From the cell containing the given text, extract its center point as (x, y) coordinate. 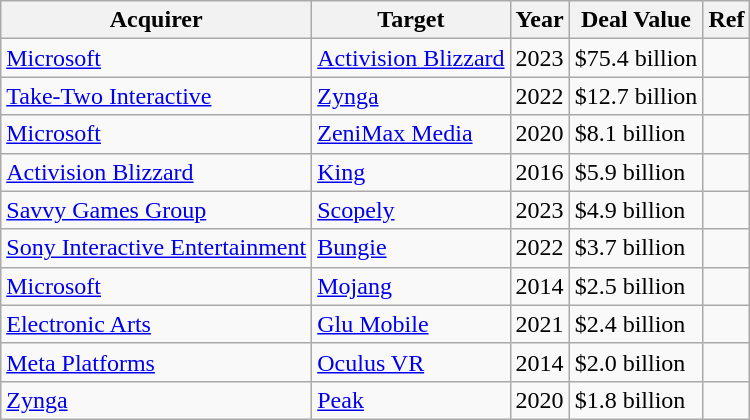
$3.7 billion (636, 248)
Meta Platforms (156, 362)
Electronic Arts (156, 324)
Bungie (411, 248)
Target (411, 20)
$12.7 billion (636, 96)
Ref (726, 20)
Peak (411, 400)
Year (540, 20)
$2.4 billion (636, 324)
Scopely (411, 210)
$2.0 billion (636, 362)
$4.9 billion (636, 210)
Deal Value (636, 20)
Mojang (411, 286)
Glu Mobile (411, 324)
$1.8 billion (636, 400)
Take-Two Interactive (156, 96)
Savvy Games Group (156, 210)
Sony Interactive Entertainment (156, 248)
$8.1 billion (636, 134)
2021 (540, 324)
$75.4 billion (636, 58)
Oculus VR (411, 362)
$5.9 billion (636, 172)
Acquirer (156, 20)
2016 (540, 172)
$2.5 billion (636, 286)
ZeniMax Media (411, 134)
King (411, 172)
